For the text-containing cell, return its midpoint in [x, y] coordinate format. 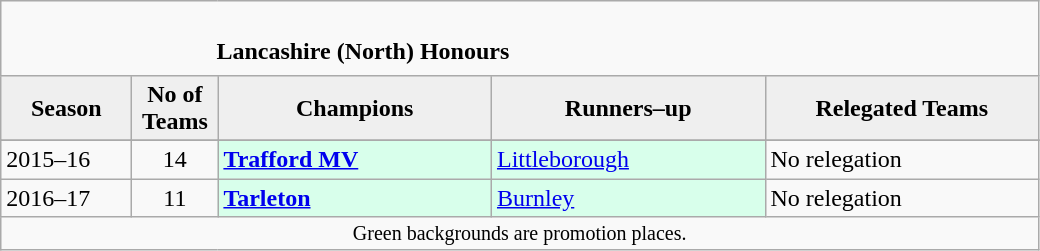
No of Teams [175, 108]
11 [175, 197]
14 [175, 159]
2015–16 [66, 159]
Champions [355, 108]
Trafford MV [355, 159]
Littleborough [628, 159]
Burnley [628, 197]
Tarleton [355, 197]
Green backgrounds are promotion places. [520, 234]
Relegated Teams [902, 108]
Runners–up [628, 108]
Season [66, 108]
2016–17 [66, 197]
